Capture the cell that displays the provided text and extract its (x, y) central coordinate. 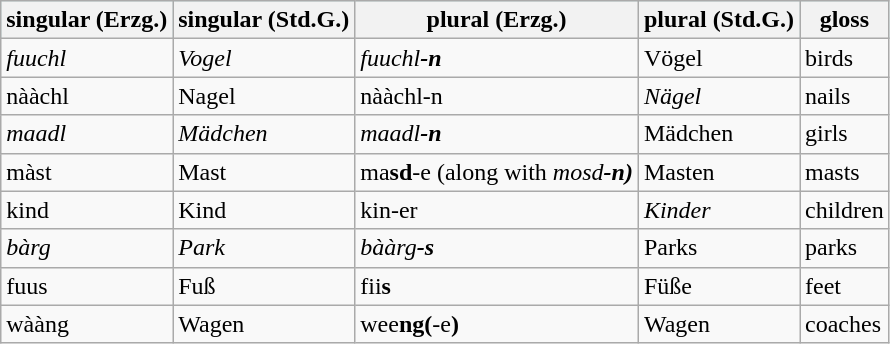
singular (Std.G.) (264, 20)
nails (845, 96)
Füße (718, 286)
fuuchl (87, 58)
children (845, 210)
feet (845, 286)
gloss (845, 20)
Nägel (718, 96)
maadl-n (497, 134)
Kinder (718, 210)
girls (845, 134)
fuus (87, 286)
plural (Erzg.) (497, 20)
plural (Std.G.) (718, 20)
coaches (845, 324)
parks (845, 248)
Fuß (264, 286)
Mast (264, 172)
nààchl (87, 96)
Vogel (264, 58)
Masten (718, 172)
Park (264, 248)
weeng(-e) (497, 324)
masd-e (along with mosd-n) (497, 172)
fiis (497, 286)
nààchl-n (497, 96)
masts (845, 172)
fuuchl-n (497, 58)
singular (Erzg.) (87, 20)
kin-er (497, 210)
wààng (87, 324)
Nagel (264, 96)
Parks (718, 248)
kind (87, 210)
bààrg-s (497, 248)
birds (845, 58)
Vögel (718, 58)
màst (87, 172)
Kind (264, 210)
maadl (87, 134)
bàrg (87, 248)
